Find where the given text appears and provide that cell's center as [x, y] coordinate. 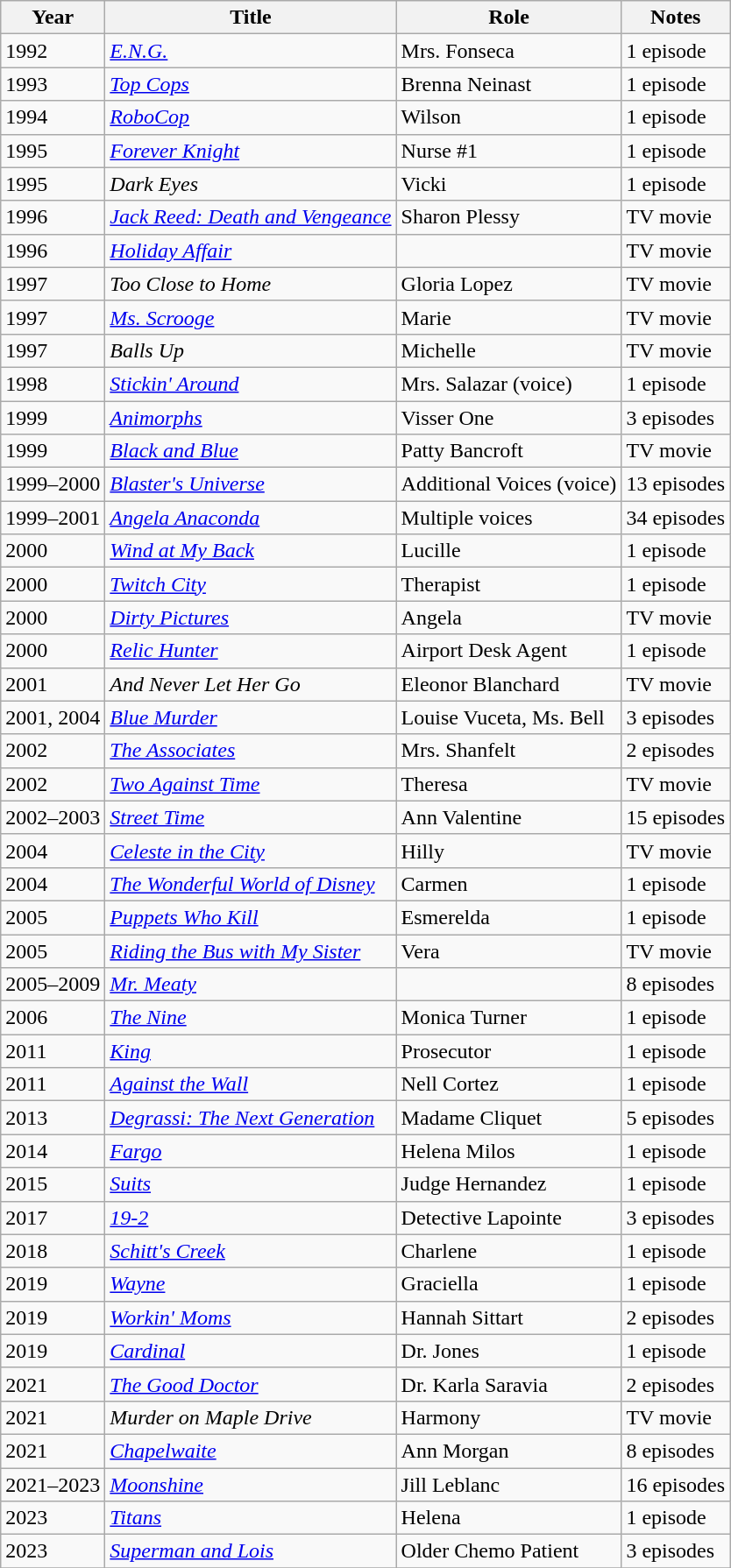
Therapist [508, 584]
2014 [53, 1151]
Murder on Maple Drive [251, 1417]
Prosecutor [508, 1051]
Jill Leblanc [508, 1485]
Dirty Pictures [251, 618]
Schitt's Creek [251, 1251]
Vera [508, 950]
Suits [251, 1184]
13 episodes [676, 484]
Top Cops [251, 84]
Nurse #1 [508, 151]
Celeste in the City [251, 851]
Dr. Jones [508, 1351]
Chapelwaite [251, 1451]
1998 [53, 384]
Marie [508, 317]
2005–2009 [53, 985]
Mrs. Salazar (voice) [508, 384]
2013 [53, 1118]
Louise Vuceta, Ms. Bell [508, 717]
The Wonderful World of Disney [251, 884]
Wind at My Back [251, 551]
Older Chemo Patient [508, 1551]
Twitch City [251, 584]
Monica Turner [508, 1018]
Year [53, 18]
Charlene [508, 1251]
19-2 [251, 1218]
Dark Eyes [251, 184]
Helena [508, 1518]
Detective Lapointe [508, 1218]
Visser One [508, 418]
And Never Let Her Go [251, 684]
Two Against Time [251, 784]
Forever Knight [251, 151]
Helena Milos [508, 1151]
Jack Reed: Death and Vengeance [251, 217]
Carmen [508, 884]
Blaster's Universe [251, 484]
Graciella [508, 1284]
Madame Cliquet [508, 1118]
The Good Doctor [251, 1384]
2017 [53, 1218]
Wayne [251, 1284]
Mrs. Fonseca [508, 51]
Riding the Bus with My Sister [251, 950]
Hannah Sittart [508, 1317]
Too Close to Home [251, 284]
E.N.G. [251, 51]
Puppets Who Kill [251, 917]
Hilly [508, 851]
Black and Blue [251, 451]
Ms. Scrooge [251, 317]
Eleonor Blanchard [508, 684]
Holiday Affair [251, 251]
Against the Wall [251, 1084]
2021–2023 [53, 1485]
Wilson [508, 117]
Workin' Moms [251, 1317]
Additional Voices (voice) [508, 484]
Notes [676, 18]
5 episodes [676, 1118]
Mr. Meaty [251, 985]
Title [251, 18]
Cardinal [251, 1351]
Animorphs [251, 418]
Degrassi: The Next Generation [251, 1118]
2015 [53, 1184]
Theresa [508, 784]
Sharon Plessy [508, 217]
1993 [53, 84]
2001 [53, 684]
Esmerelda [508, 917]
34 episodes [676, 518]
The Associates [251, 751]
Dr. Karla Saravia [508, 1384]
1994 [53, 117]
Angela Anaconda [251, 518]
2002–2003 [53, 817]
Titans [251, 1518]
2018 [53, 1251]
Lucille [508, 551]
Balls Up [251, 350]
Brenna Neinast [508, 84]
Vicki [508, 184]
Angela [508, 618]
1999–2000 [53, 484]
16 episodes [676, 1485]
Moonshine [251, 1485]
Stickin' Around [251, 384]
Multiple voices [508, 518]
Street Time [251, 817]
2006 [53, 1018]
Gloria Lopez [508, 284]
Michelle [508, 350]
Superman and Lois [251, 1551]
2001, 2004 [53, 717]
Role [508, 18]
Fargo [251, 1151]
Nell Cortez [508, 1084]
Judge Hernandez [508, 1184]
Airport Desk Agent [508, 651]
1999–2001 [53, 518]
Ann Morgan [508, 1451]
Relic Hunter [251, 651]
Blue Murder [251, 717]
1992 [53, 51]
Ann Valentine [508, 817]
RoboCop [251, 117]
Patty Bancroft [508, 451]
15 episodes [676, 817]
Harmony [508, 1417]
Mrs. Shanfelt [508, 751]
King [251, 1051]
The Nine [251, 1018]
